Search for the cell housing the specified text and yield its (x, y) center coordinate. 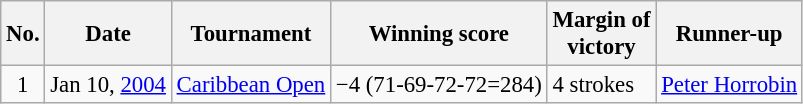
Caribbean Open (250, 85)
1 (23, 85)
4 strokes (602, 85)
Runner-up (730, 34)
Jan 10, 2004 (108, 85)
Peter Horrobin (730, 85)
Tournament (250, 34)
Date (108, 34)
Margin ofvictory (602, 34)
Winning score (440, 34)
−4 (71-69-72-72=284) (440, 85)
No. (23, 34)
